Return the [X, Y] coordinate for the center point of the cell that contains the specified text.  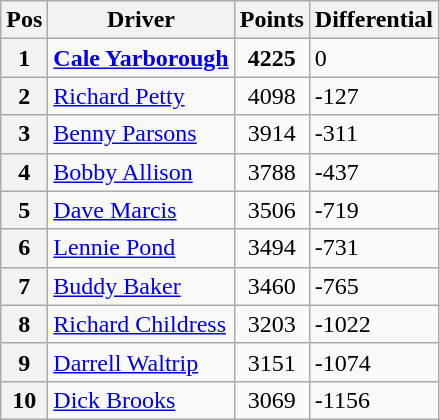
0 [374, 58]
-765 [374, 286]
2 [24, 96]
Darrell Waltrip [141, 362]
3 [24, 134]
-1074 [374, 362]
-731 [374, 248]
Bobby Allison [141, 172]
Dave Marcis [141, 210]
-1156 [374, 400]
1 [24, 58]
-437 [374, 172]
5 [24, 210]
-1022 [374, 324]
3460 [272, 286]
7 [24, 286]
Dick Brooks [141, 400]
4098 [272, 96]
Benny Parsons [141, 134]
Richard Childress [141, 324]
Differential [374, 20]
-127 [374, 96]
-311 [374, 134]
Pos [24, 20]
3914 [272, 134]
9 [24, 362]
3506 [272, 210]
Lennie Pond [141, 248]
6 [24, 248]
3151 [272, 362]
Buddy Baker [141, 286]
3203 [272, 324]
4 [24, 172]
Richard Petty [141, 96]
3494 [272, 248]
Points [272, 20]
3788 [272, 172]
10 [24, 400]
3069 [272, 400]
Driver [141, 20]
-719 [374, 210]
8 [24, 324]
4225 [272, 58]
Cale Yarborough [141, 58]
